For the text-containing cell, return its midpoint in [X, Y] coordinate format. 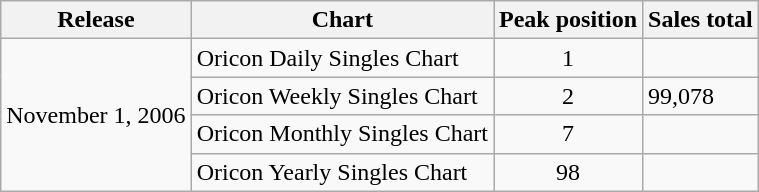
1 [568, 58]
Peak position [568, 20]
2 [568, 96]
Oricon Yearly Singles Chart [342, 172]
Sales total [701, 20]
98 [568, 172]
November 1, 2006 [96, 115]
7 [568, 134]
99,078 [701, 96]
Chart [342, 20]
Oricon Weekly Singles Chart [342, 96]
Oricon Daily Singles Chart [342, 58]
Oricon Monthly Singles Chart [342, 134]
Release [96, 20]
